Return (X, Y) of the center of cell containing provided text 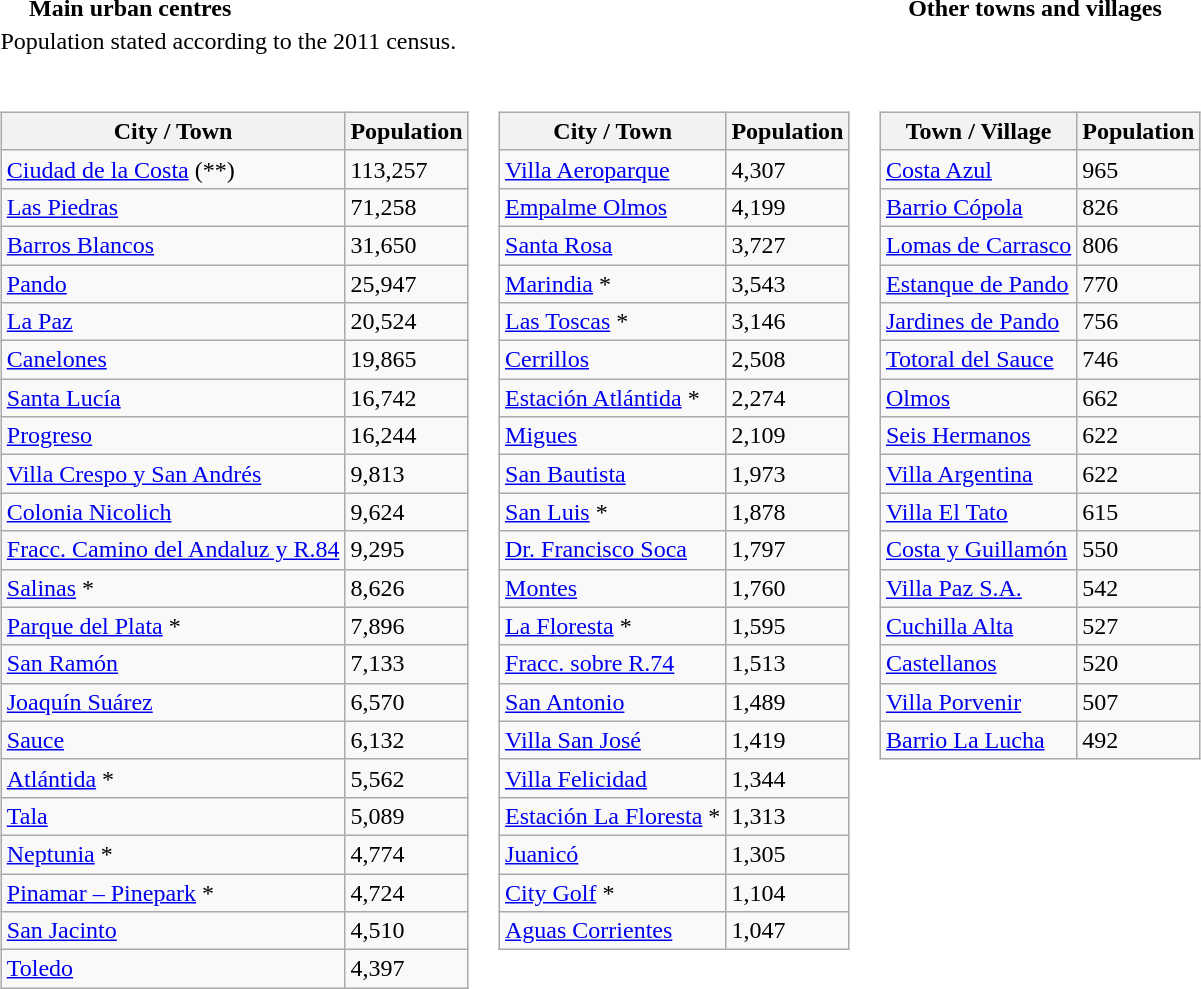
Dr. Francisco Soca (613, 550)
1,489 (788, 702)
113,257 (406, 169)
Montes (613, 588)
San Ramón (173, 664)
Tala (173, 816)
Costa y Guillamón (978, 550)
Toledo (173, 969)
4,307 (788, 169)
1,760 (788, 588)
Juanicó (613, 854)
Neptunia * (173, 854)
Parque del Plata * (173, 626)
Pinamar – Pinepark * (173, 893)
4,199 (788, 207)
Las Piedras (173, 207)
770 (1138, 283)
Cerrillos (613, 360)
Totoral del Sauce (978, 360)
Estación La Floresta * (613, 816)
4,724 (406, 893)
1,313 (788, 816)
4,397 (406, 969)
Canelones (173, 360)
Villa Felicidad (613, 778)
4,510 (406, 931)
Jardines de Pando (978, 322)
826 (1138, 207)
965 (1138, 169)
615 (1138, 512)
Marindia * (613, 283)
Santa Lucía (173, 398)
1,419 (788, 740)
Progreso (173, 436)
Town / Village (978, 131)
Costa Azul (978, 169)
6,570 (406, 702)
662 (1138, 398)
9,813 (406, 474)
Estación Atlántida * (613, 398)
Sauce (173, 740)
3,543 (788, 283)
Aguas Corrientes (613, 931)
Cuchilla Alta (978, 626)
1,305 (788, 854)
756 (1138, 322)
La Floresta * (613, 626)
Ciudad de la Costa (**) (173, 169)
Fracc. Camino del Andaluz y R.84 (173, 550)
Villa El Tato (978, 512)
Salinas * (173, 588)
San Antonio (613, 702)
Estanque de Pando (978, 283)
8,626 (406, 588)
La Paz (173, 322)
1,973 (788, 474)
Villa Aeroparque (613, 169)
Barrio La Lucha (978, 740)
Villa Argentina (978, 474)
Santa Rosa (613, 245)
7,896 (406, 626)
Barrio Cópola (978, 207)
527 (1138, 626)
San Jacinto (173, 931)
1,344 (788, 778)
25,947 (406, 283)
Villa Paz S.A. (978, 588)
20,524 (406, 322)
5,562 (406, 778)
507 (1138, 702)
City Golf * (613, 893)
542 (1138, 588)
806 (1138, 245)
Joaquín Suárez (173, 702)
1,513 (788, 664)
16,742 (406, 398)
Lomas de Carrasco (978, 245)
5,089 (406, 816)
1,595 (788, 626)
San Bautista (613, 474)
31,650 (406, 245)
Villa Porvenir (978, 702)
4,774 (406, 854)
2,274 (788, 398)
Villa Crespo y San Andrés (173, 474)
Empalme Olmos (613, 207)
Atlántida * (173, 778)
7,133 (406, 664)
1,047 (788, 931)
Las Toscas * (613, 322)
6,132 (406, 740)
16,244 (406, 436)
492 (1138, 740)
9,624 (406, 512)
Migues (613, 436)
550 (1138, 550)
2,109 (788, 436)
Villa San José (613, 740)
Colonia Nicolich (173, 512)
3,727 (788, 245)
Pando (173, 283)
71,258 (406, 207)
746 (1138, 360)
Castellanos (978, 664)
San Luis * (613, 512)
Seis Hermanos (978, 436)
1,104 (788, 893)
Fracc. sobre R.74 (613, 664)
Olmos (978, 398)
3,146 (788, 322)
9,295 (406, 550)
2,508 (788, 360)
1,878 (788, 512)
Barros Blancos (173, 245)
520 (1138, 664)
19,865 (406, 360)
1,797 (788, 550)
